Detect which cell encompasses the target text, then output its [x, y] center coordinate. 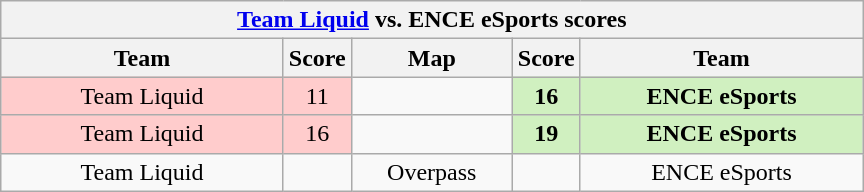
11 [317, 96]
Overpass [432, 172]
19 [546, 134]
Map [432, 58]
Team Liquid vs. ENCE eSports scores [432, 20]
